Find where the given text appears and provide that cell's center as [X, Y] coordinate. 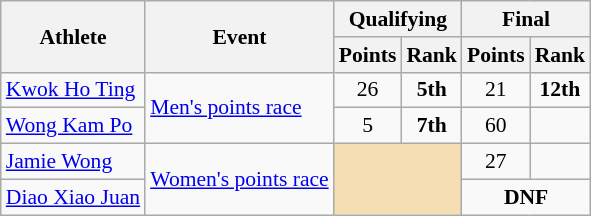
Final [526, 19]
12th [560, 90]
Event [240, 36]
5 [368, 126]
Qualifying [398, 19]
Diao Xiao Juan [73, 197]
Jamie Wong [73, 162]
21 [496, 90]
27 [496, 162]
Women's points race [240, 180]
26 [368, 90]
Wong Kam Po [73, 126]
5th [432, 90]
Kwok Ho Ting [73, 90]
7th [432, 126]
DNF [526, 197]
Athlete [73, 36]
Men's points race [240, 108]
60 [496, 126]
